Determine the [X, Y] coordinate at the center of the cell enclosing the given text.  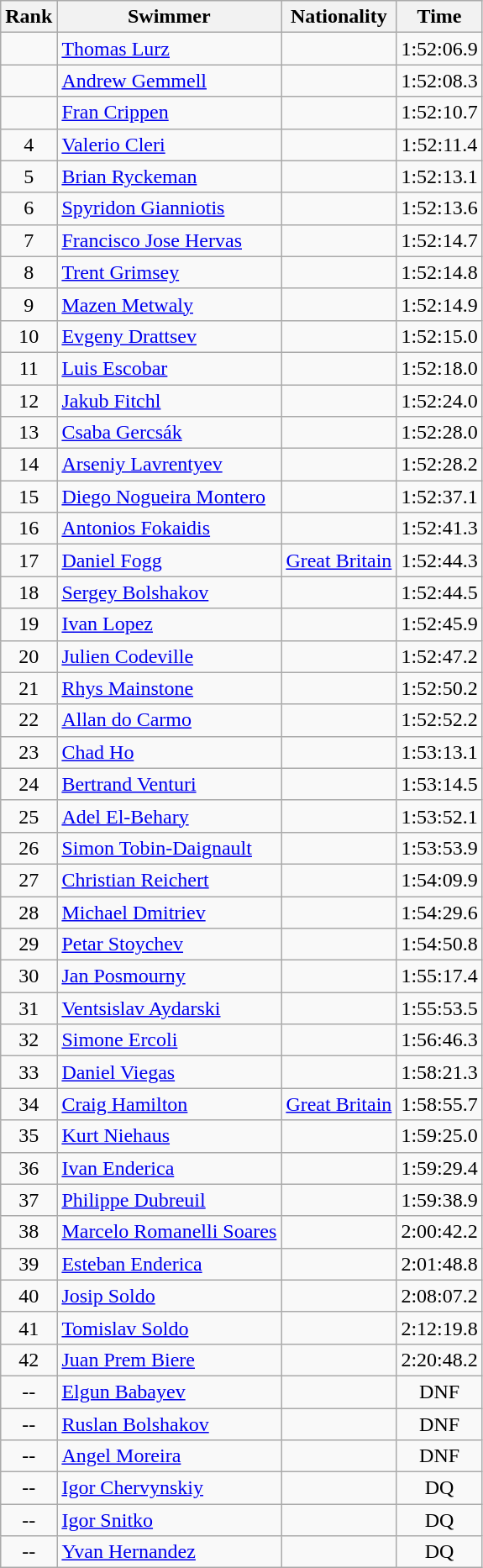
Evgeny Drattsev [170, 336]
Swimmer [170, 17]
1:53:53.9 [439, 848]
Arseniy Lavrentyev [170, 465]
Tomislav Soldo [170, 1328]
1:54:29.6 [439, 912]
1:52:45.9 [439, 624]
1:52:15.0 [439, 336]
1:59:25.0 [439, 1136]
Spyridon Gianniotis [170, 208]
2:01:48.8 [439, 1264]
13 [29, 433]
Time [439, 17]
9 [29, 304]
Esteban Enderica [170, 1264]
Ruslan Bolshakov [170, 1424]
42 [29, 1360]
1:52:47.2 [439, 656]
1:52:28.0 [439, 433]
33 [29, 1072]
Adel El-Behary [170, 816]
Andrew Gemmell [170, 81]
11 [29, 368]
38 [29, 1232]
Csaba Gercsák [170, 433]
1:52:28.2 [439, 465]
Kurt Niehaus [170, 1136]
41 [29, 1328]
5 [29, 176]
Allan do Carmo [170, 720]
1:52:18.0 [439, 368]
Ventsislav Aydarski [170, 1008]
2:20:48.2 [439, 1360]
37 [29, 1200]
Jakub Fitchl [170, 401]
Jan Posmourny [170, 976]
Brian Ryckeman [170, 176]
7 [29, 240]
4 [29, 145]
1:58:21.3 [439, 1072]
36 [29, 1168]
1:52:14.8 [439, 272]
Daniel Viegas [170, 1072]
1:52:06.9 [439, 49]
Michael Dmitriev [170, 912]
28 [29, 912]
Antonios Fokaidis [170, 529]
Igor Chervynskiy [170, 1488]
1:55:17.4 [439, 976]
1:52:14.7 [439, 240]
35 [29, 1136]
1:59:38.9 [439, 1200]
Philippe Dubreuil [170, 1200]
Thomas Lurz [170, 49]
19 [29, 624]
8 [29, 272]
21 [29, 688]
2:12:19.8 [439, 1328]
30 [29, 976]
1:52:37.1 [439, 497]
Diego Nogueira Montero [170, 497]
24 [29, 784]
10 [29, 336]
Fran Crippen [170, 113]
Ivan Lopez [170, 624]
16 [29, 529]
18 [29, 592]
1:54:09.9 [439, 880]
20 [29, 656]
Francisco Jose Hervas [170, 240]
22 [29, 720]
Luis Escobar [170, 368]
1:52:50.2 [439, 688]
39 [29, 1264]
1:52:13.6 [439, 208]
1:55:53.5 [439, 1008]
26 [29, 848]
1:52:14.9 [439, 304]
14 [29, 465]
Rank [29, 17]
Chad Ho [170, 752]
40 [29, 1296]
27 [29, 880]
Simon Tobin-Daignault [170, 848]
1:54:50.8 [439, 944]
Trent Grimsey [170, 272]
6 [29, 208]
2:00:42.2 [439, 1232]
Daniel Fogg [170, 560]
1:59:29.4 [439, 1168]
Igor Snitko [170, 1520]
Mazen Metwaly [170, 304]
1:52:44.5 [439, 592]
23 [29, 752]
Valerio Cleri [170, 145]
1:52:24.0 [439, 401]
Marcelo Romanelli Soares [170, 1232]
17 [29, 560]
15 [29, 497]
Nationality [339, 17]
1:56:46.3 [439, 1040]
Josip Soldo [170, 1296]
Yvan Hernandez [170, 1552]
Juan Prem Biere [170, 1360]
1:52:41.3 [439, 529]
1:52:44.3 [439, 560]
32 [29, 1040]
Simone Ercoli [170, 1040]
Petar Stoychev [170, 944]
1:52:13.1 [439, 176]
Angel Moreira [170, 1456]
1:53:13.1 [439, 752]
2:08:07.2 [439, 1296]
Rhys Mainstone [170, 688]
1:52:11.4 [439, 145]
Julien Codeville [170, 656]
25 [29, 816]
1:58:55.7 [439, 1104]
Ivan Enderica [170, 1168]
1:52:10.7 [439, 113]
Sergey Bolshakov [170, 592]
31 [29, 1008]
1:53:14.5 [439, 784]
1:52:08.3 [439, 81]
29 [29, 944]
Elgun Babayev [170, 1392]
Christian Reichert [170, 880]
1:53:52.1 [439, 816]
Bertrand Venturi [170, 784]
34 [29, 1104]
1:52:52.2 [439, 720]
Craig Hamilton [170, 1104]
12 [29, 401]
